Detect which cell encompasses the target text, then output its (X, Y) center coordinate. 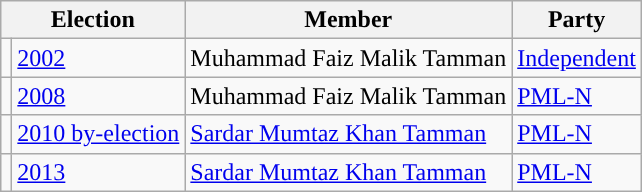
Party (577, 20)
Member (348, 20)
Election (93, 20)
2010 by-election (98, 134)
2008 (98, 96)
2002 (98, 58)
2013 (98, 172)
Independent (577, 58)
